For the text-containing cell, return its midpoint in [x, y] coordinate format. 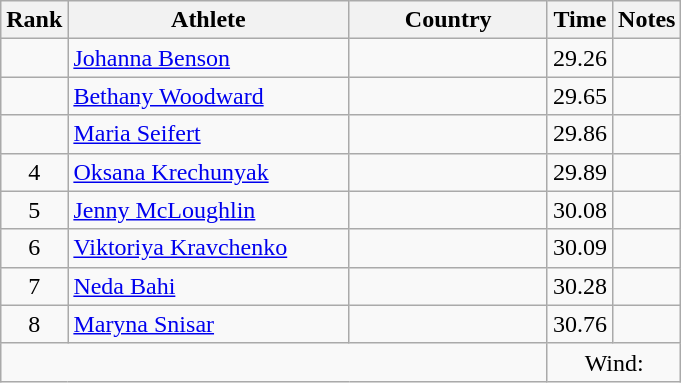
30.76 [580, 324]
30.08 [580, 210]
Johanna Benson [208, 58]
5 [34, 210]
Bethany Woodward [208, 96]
8 [34, 324]
30.09 [580, 248]
Time [580, 20]
Athlete [208, 20]
6 [34, 248]
7 [34, 286]
Maria Seifert [208, 134]
30.28 [580, 286]
29.89 [580, 172]
Jenny McLoughlin [208, 210]
Notes [647, 20]
29.86 [580, 134]
Neda Bahi [208, 286]
Rank [34, 20]
29.26 [580, 58]
29.65 [580, 96]
Maryna Snisar [208, 324]
Wind: [614, 362]
Oksana Krechunyak [208, 172]
Viktoriya Kravchenko [208, 248]
Country [448, 20]
4 [34, 172]
